Identify which cell holds the provided text, then report its (x, y) central coordinate. 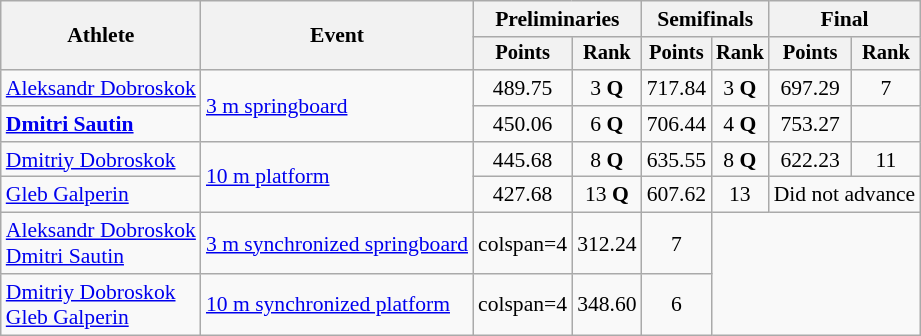
Preliminaries (558, 19)
10 m synchronized platform (337, 304)
Did not advance (845, 195)
Gleb Galperin (101, 195)
13 (740, 195)
Dmitri Sautin (101, 124)
Dmitriy DobroskokGleb Galperin (101, 304)
489.75 (522, 88)
Semifinals (706, 19)
6 Q (606, 124)
Final (845, 19)
10 m platform (337, 178)
706.44 (676, 124)
427.68 (522, 195)
312.24 (606, 244)
4 Q (740, 124)
697.29 (810, 88)
11 (886, 160)
6 (676, 304)
Event (337, 36)
635.55 (676, 160)
Athlete (101, 36)
Aleksandr DobroskokDmitri Sautin (101, 244)
Aleksandr Dobroskok (101, 88)
717.84 (676, 88)
3 m springboard (337, 106)
Dmitriy Dobroskok (101, 160)
607.62 (676, 195)
445.68 (522, 160)
622.23 (810, 160)
450.06 (522, 124)
3 m synchronized springboard (337, 244)
753.27 (810, 124)
13 Q (606, 195)
348.60 (606, 304)
